Capture the cell that displays the provided text and extract its [X, Y] central coordinate. 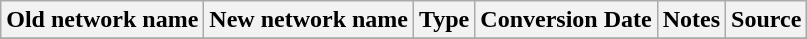
Notes [691, 20]
Source [766, 20]
New network name [309, 20]
Conversion Date [566, 20]
Type [444, 20]
Old network name [102, 20]
